For the text-containing cell, return its midpoint in [x, y] coordinate format. 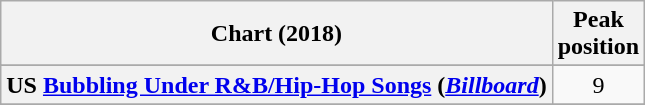
Peakposition [598, 34]
Chart (2018) [276, 34]
US Bubbling Under R&B/Hip-Hop Songs (Billboard) [276, 85]
9 [598, 85]
